Locate the cell with the specified text and output its [x, y] center coordinate. 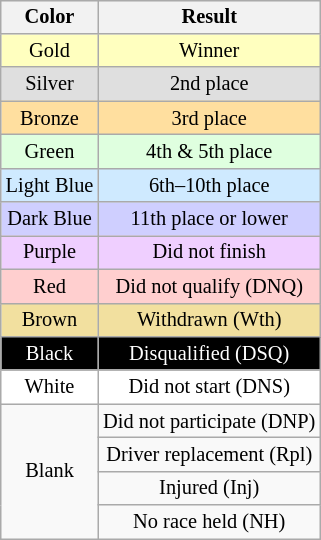
Withdrawn (Wth) [209, 320]
Blank [50, 472]
Winner [209, 51]
Light Blue [50, 185]
Gold [50, 51]
2nd place [209, 84]
4th & 5th place [209, 152]
Did not finish [209, 253]
Disqualified (DSQ) [209, 354]
Red [50, 286]
Driver replacement (Rpl) [209, 455]
Bronze [50, 118]
Did not participate (DNP) [209, 421]
3rd place [209, 118]
Black [50, 354]
Purple [50, 253]
Silver [50, 84]
White [50, 387]
No race held (NH) [209, 522]
6th–10th place [209, 185]
11th place or lower [209, 219]
Injured (Inj) [209, 488]
Dark Blue [50, 219]
Did not qualify (DNQ) [209, 286]
Color [50, 17]
Green [50, 152]
Brown [50, 320]
Result [209, 17]
Did not start (DNS) [209, 387]
